For the text-containing cell, return its midpoint in (x, y) coordinate format. 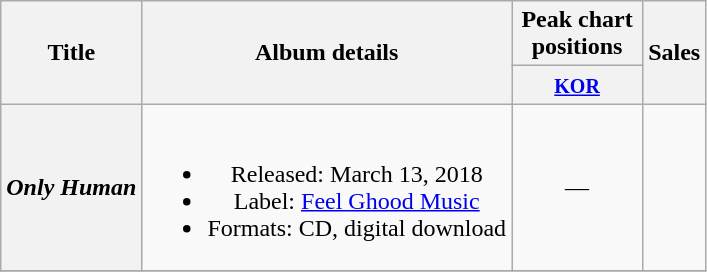
— (578, 188)
Only Human (72, 188)
Title (72, 52)
Album details (327, 52)
Sales (674, 52)
KOR (578, 85)
Peak chart positions (578, 34)
Released: March 13, 2018Label: Feel Ghood MusicFormats: CD, digital download (327, 188)
